Capture the cell that displays the provided text and extract its (X, Y) central coordinate. 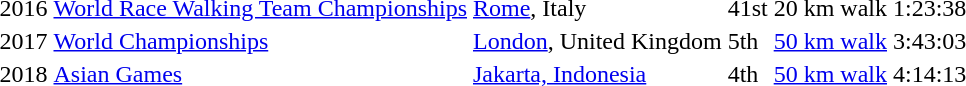
World Championships (260, 41)
50 km walk (830, 41)
London, United Kingdom (598, 41)
5th (748, 41)
